Search for the cell housing the specified text and yield its (x, y) center coordinate. 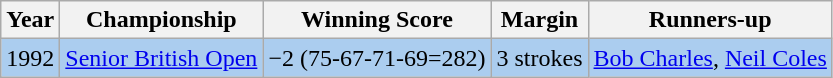
1992 (30, 58)
−2 (75-67-71-69=282) (377, 58)
Senior British Open (162, 58)
Runners-up (710, 20)
Championship (162, 20)
Winning Score (377, 20)
3 strokes (540, 58)
Bob Charles, Neil Coles (710, 58)
Margin (540, 20)
Year (30, 20)
